Output the [x, y] coordinate of the center of the cell containing the given text.  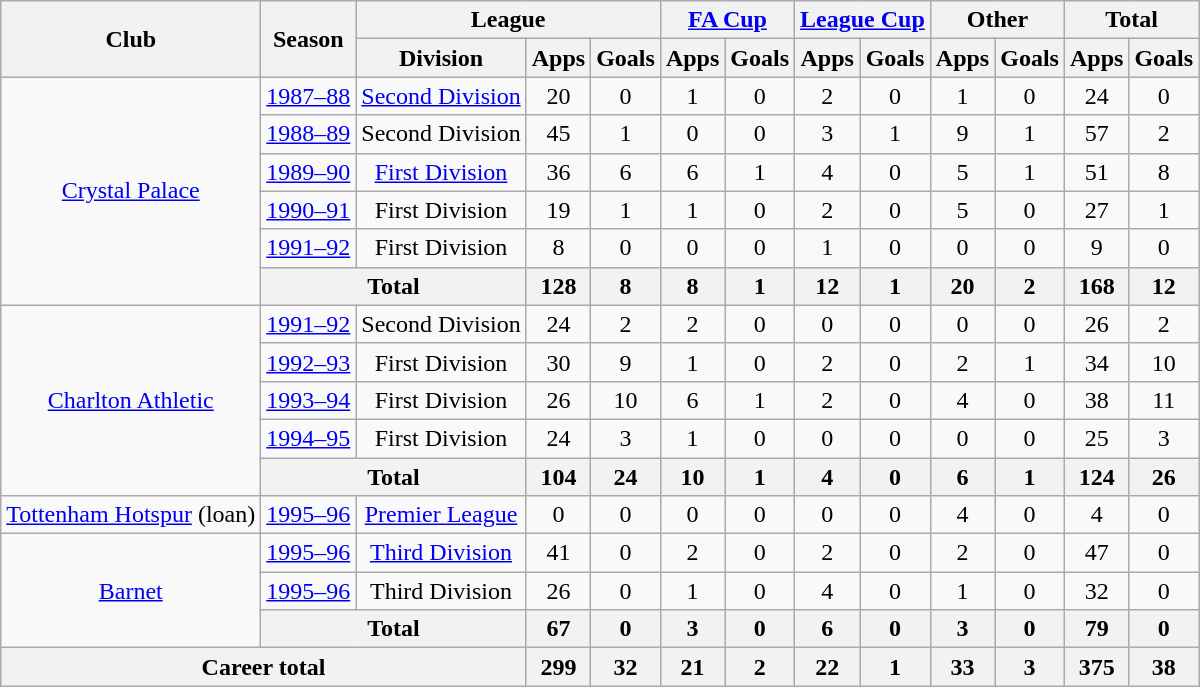
Other [997, 20]
11 [1164, 400]
67 [558, 629]
1993–94 [308, 400]
21 [692, 667]
19 [558, 210]
30 [558, 362]
47 [1096, 553]
1994–95 [308, 438]
34 [1096, 362]
Premier League [441, 515]
1992–93 [308, 362]
33 [962, 667]
Club [131, 39]
51 [1096, 172]
128 [558, 286]
168 [1096, 286]
124 [1096, 477]
375 [1096, 667]
Tottenham Hotspur (loan) [131, 515]
League [508, 20]
1990–91 [308, 210]
45 [558, 134]
299 [558, 667]
Charlton Athletic [131, 400]
104 [558, 477]
Season [308, 39]
1988–89 [308, 134]
Division [441, 58]
57 [1096, 134]
League Cup [863, 20]
36 [558, 172]
FA Cup [727, 20]
1987–88 [308, 96]
Crystal Palace [131, 191]
41 [558, 553]
Career total [264, 667]
25 [1096, 438]
Barnet [131, 591]
22 [828, 667]
27 [1096, 210]
1989–90 [308, 172]
79 [1096, 629]
